Find where the given text appears and provide that cell's center as (X, Y) coordinate. 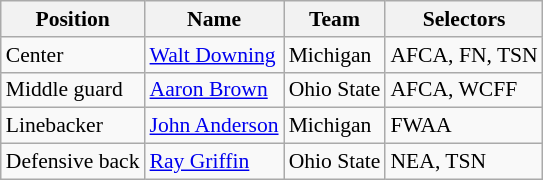
AFCA, WCFF (464, 90)
John Anderson (214, 126)
Team (335, 19)
Walt Downing (214, 55)
NEA, TSN (464, 162)
AFCA, FN, TSN (464, 55)
Center (73, 55)
Aaron Brown (214, 90)
Selectors (464, 19)
Middle guard (73, 90)
FWAA (464, 126)
Position (73, 19)
Ray Griffin (214, 162)
Name (214, 19)
Defensive back (73, 162)
Linebacker (73, 126)
